Find where the given text appears and provide that cell's center as (x, y) coordinate. 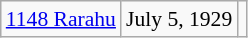
1148 Rarahu (61, 19)
July 5, 1929 (179, 19)
